Search for the cell housing the specified text and yield its [X, Y] center coordinate. 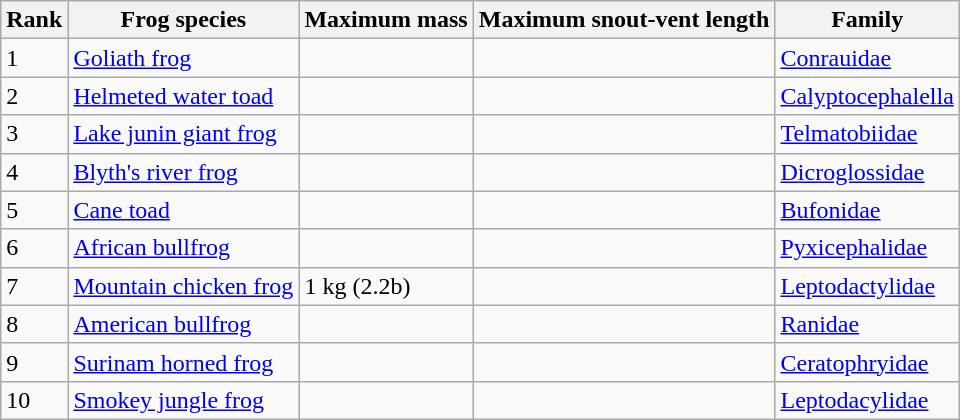
Family [867, 20]
4 [34, 172]
Calyptocephalella [867, 96]
Ranidae [867, 324]
Surinam horned frog [184, 362]
Conrauidae [867, 58]
Smokey jungle frog [184, 400]
Ceratophryidae [867, 362]
1 kg (2.2b) [386, 286]
5 [34, 210]
Helmeted water toad [184, 96]
7 [34, 286]
Rank [34, 20]
3 [34, 134]
Cane toad [184, 210]
Frog species [184, 20]
Goliath frog [184, 58]
6 [34, 248]
Blyth's river frog [184, 172]
2 [34, 96]
Telmatobiidae [867, 134]
Bufonidae [867, 210]
Lake junin giant frog [184, 134]
Maximum mass [386, 20]
Maximum snout-vent length [624, 20]
American bullfrog [184, 324]
Dicroglossidae [867, 172]
Leptodacylidae [867, 400]
8 [34, 324]
Leptodactylidae [867, 286]
1 [34, 58]
African bullfrog [184, 248]
10 [34, 400]
9 [34, 362]
Pyxicephalidae [867, 248]
Mountain chicken frog [184, 286]
